Search for the cell housing the specified text and yield its (X, Y) center coordinate. 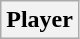
Player (40, 20)
